Return the [x, y] coordinate for the center point of the cell that contains the specified text.  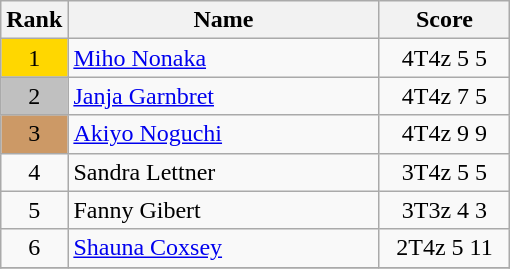
3 [34, 134]
4T4z 9 9 [444, 134]
4 [34, 172]
Rank [34, 20]
6 [34, 248]
Name [224, 20]
2 [34, 96]
4T4z 7 5 [444, 96]
Miho Nonaka [224, 58]
Sandra Lettner [224, 172]
Akiyo Noguchi [224, 134]
Fanny Gibert [224, 210]
4T4z 5 5 [444, 58]
1 [34, 58]
3T4z 5 5 [444, 172]
3T3z 4 3 [444, 210]
5 [34, 210]
Shauna Coxsey [224, 248]
2T4z 5 11 [444, 248]
Janja Garnbret [224, 96]
Score [444, 20]
